From the cell containing the given text, extract its center point as [x, y] coordinate. 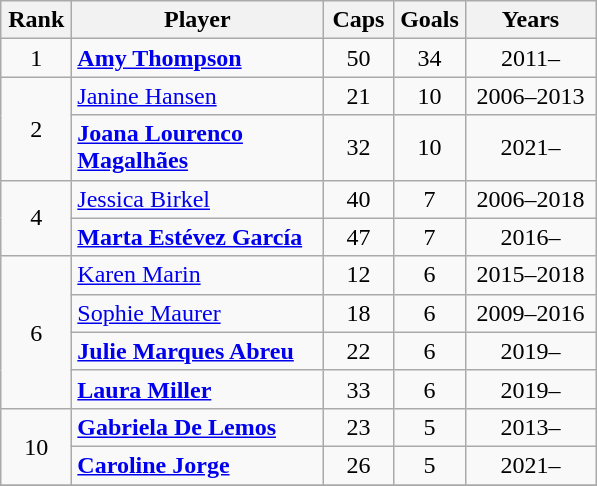
33 [358, 389]
40 [358, 199]
4 [36, 218]
Joana Lourenco Magalhães [198, 148]
22 [358, 351]
Laura Miller [198, 389]
Marta Estévez García [198, 237]
Julie Marques Abreu [198, 351]
2013– [530, 427]
2 [36, 128]
Karen Marin [198, 275]
50 [358, 58]
Years [530, 20]
47 [358, 237]
Gabriela De Lemos [198, 427]
Caps [358, 20]
Goals [430, 20]
23 [358, 427]
21 [358, 96]
2009–2016 [530, 313]
Janine Hansen [198, 96]
2011– [530, 58]
34 [430, 58]
18 [358, 313]
26 [358, 465]
2006–2018 [530, 199]
2015–2018 [530, 275]
2016– [530, 237]
Rank [36, 20]
Sophie Maurer [198, 313]
12 [358, 275]
2006–2013 [530, 96]
Amy Thompson [198, 58]
32 [358, 148]
Caroline Jorge [198, 465]
Player [198, 20]
1 [36, 58]
Jessica Birkel [198, 199]
